From the cell containing the given text, extract its center point as [X, Y] coordinate. 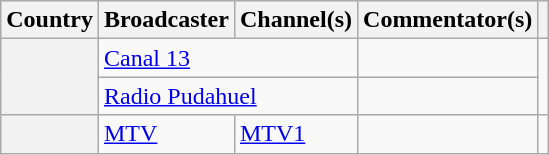
Radio Pudahuel [228, 96]
Channel(s) [296, 20]
Canal 13 [228, 58]
MTV1 [296, 134]
MTV [166, 134]
Broadcaster [166, 20]
Commentator(s) [448, 20]
Country [50, 20]
